Determine the [X, Y] coordinate at the center of the cell enclosing the given text.  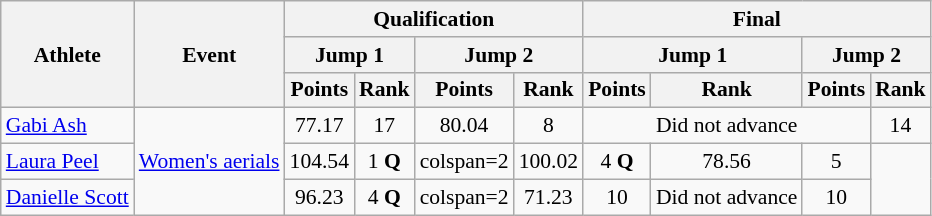
8 [548, 126]
Event [210, 54]
14 [900, 126]
Final [757, 19]
104.54 [320, 162]
100.02 [548, 162]
17 [384, 126]
78.56 [727, 162]
5 [836, 162]
Qualification [434, 19]
Athlete [68, 54]
1 Q [384, 162]
77.17 [320, 126]
71.23 [548, 197]
Laura Peel [68, 162]
96.23 [320, 197]
Danielle Scott [68, 197]
Gabi Ash [68, 126]
80.04 [464, 126]
Women's aerials [210, 162]
